Return (x, y) of the center of cell containing provided text 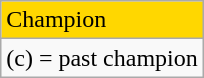
(c) = past champion (102, 58)
Champion (102, 20)
